Identify which cell holds the provided text, then report its [x, y] central coordinate. 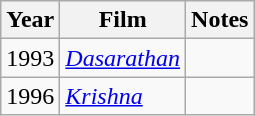
1996 [30, 96]
Dasarathan [123, 58]
Year [30, 20]
1993 [30, 58]
Krishna [123, 96]
Notes [220, 20]
Film [123, 20]
